Search for the cell housing the specified text and yield its [x, y] center coordinate. 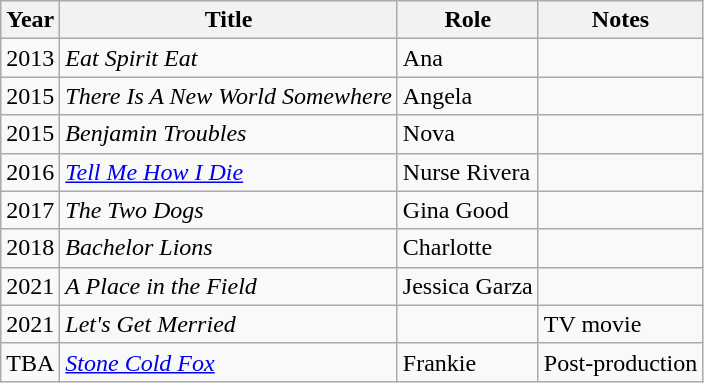
2013 [30, 58]
TV movie [620, 324]
Title [229, 20]
Jessica Garza [468, 286]
Ana [468, 58]
Benjamin Troubles [229, 134]
Year [30, 20]
2017 [30, 210]
Nurse Rivera [468, 172]
Nova [468, 134]
Angela [468, 96]
Stone Cold Fox [229, 362]
Eat Spirit Eat [229, 58]
2018 [30, 248]
Notes [620, 20]
Let's Get Merried [229, 324]
Tell Me How I Die [229, 172]
2016 [30, 172]
There Is A New World Somewhere [229, 96]
Bachelor Lions [229, 248]
Charlotte [468, 248]
TBA [30, 362]
A Place in the Field [229, 286]
Role [468, 20]
Gina Good [468, 210]
Post-production [620, 362]
Frankie [468, 362]
The Two Dogs [229, 210]
